Find where the given text appears and provide that cell's center as [x, y] coordinate. 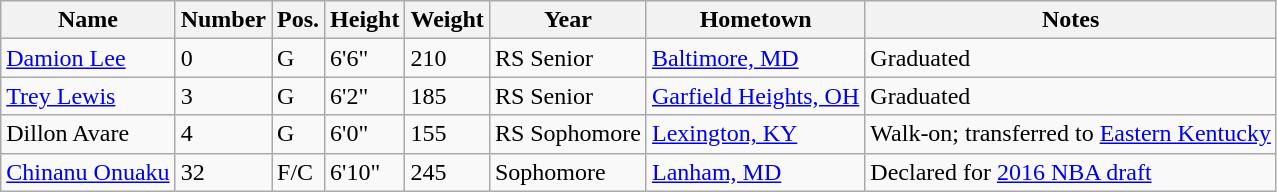
Trey Lewis [88, 96]
Lanham, MD [755, 172]
Declared for 2016 NBA draft [1071, 172]
Chinanu Onuaku [88, 172]
6'10" [365, 172]
Name [88, 20]
Lexington, KY [755, 134]
Number [223, 20]
Damion Lee [88, 58]
245 [447, 172]
Baltimore, MD [755, 58]
6'2" [365, 96]
Walk-on; transferred to Eastern Kentucky [1071, 134]
6'6" [365, 58]
3 [223, 96]
Pos. [298, 20]
155 [447, 134]
Garfield Heights, OH [755, 96]
Dillon Avare [88, 134]
6'0" [365, 134]
F/C [298, 172]
32 [223, 172]
210 [447, 58]
RS Sophomore [568, 134]
Notes [1071, 20]
4 [223, 134]
Sophomore [568, 172]
Hometown [755, 20]
185 [447, 96]
0 [223, 58]
Height [365, 20]
Weight [447, 20]
Year [568, 20]
